Identify which cell holds the provided text, then report its (x, y) central coordinate. 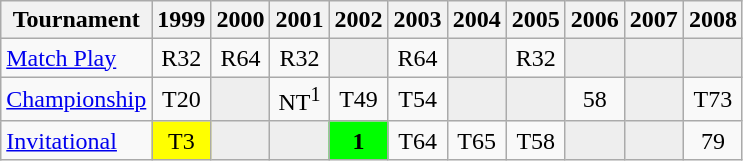
2007 (654, 20)
T58 (536, 140)
Invitational (76, 140)
T65 (476, 140)
T64 (418, 140)
T73 (712, 100)
T20 (182, 100)
2001 (300, 20)
Championship (76, 100)
2004 (476, 20)
2005 (536, 20)
2002 (358, 20)
NT1 (300, 100)
T49 (358, 100)
2003 (418, 20)
2008 (712, 20)
T54 (418, 100)
1999 (182, 20)
58 (594, 100)
2000 (240, 20)
Match Play (76, 58)
Tournament (76, 20)
79 (712, 140)
T3 (182, 140)
1 (358, 140)
2006 (594, 20)
